Find where the given text appears and provide that cell's center as (X, Y) coordinate. 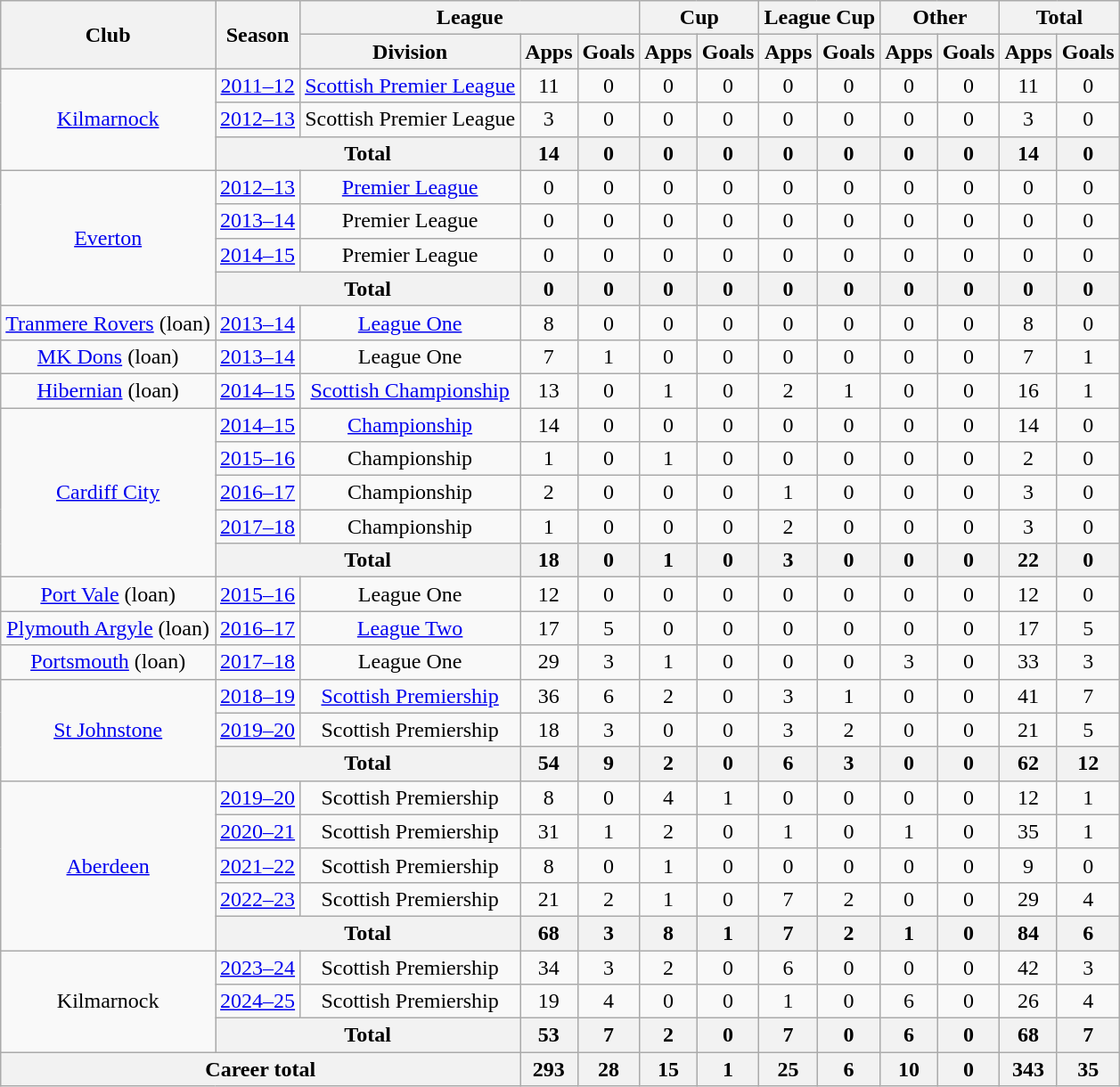
League Cup (820, 18)
293 (549, 1069)
Division (410, 52)
Plymouth Argyle (loan) (109, 628)
31 (549, 831)
28 (609, 1069)
13 (549, 390)
Hibernian (loan) (109, 390)
54 (549, 764)
2018–19 (258, 696)
53 (549, 1035)
MK Dons (loan) (109, 356)
2011–12 (258, 86)
36 (549, 696)
Career total (260, 1069)
2024–25 (258, 1001)
Tranmere Rovers (loan) (109, 323)
St Johnstone (109, 730)
41 (1028, 696)
Portsmouth (loan) (109, 662)
2021–22 (258, 865)
26 (1028, 1001)
Aberdeen (109, 865)
League Two (410, 628)
League (470, 18)
25 (788, 1069)
42 (1028, 967)
84 (1028, 933)
Scottish Championship (410, 390)
2023–24 (258, 967)
10 (909, 1069)
62 (1028, 764)
Other (940, 18)
2020–21 (258, 831)
34 (549, 967)
Season (258, 35)
19 (549, 1001)
Club (109, 35)
33 (1028, 662)
343 (1028, 1069)
Port Vale (loan) (109, 594)
15 (668, 1069)
Cup (699, 18)
22 (1028, 560)
Everton (109, 238)
Cardiff City (109, 493)
16 (1028, 390)
2022–23 (258, 899)
